Determine the [x, y] coordinate at the center of the cell enclosing the given text.  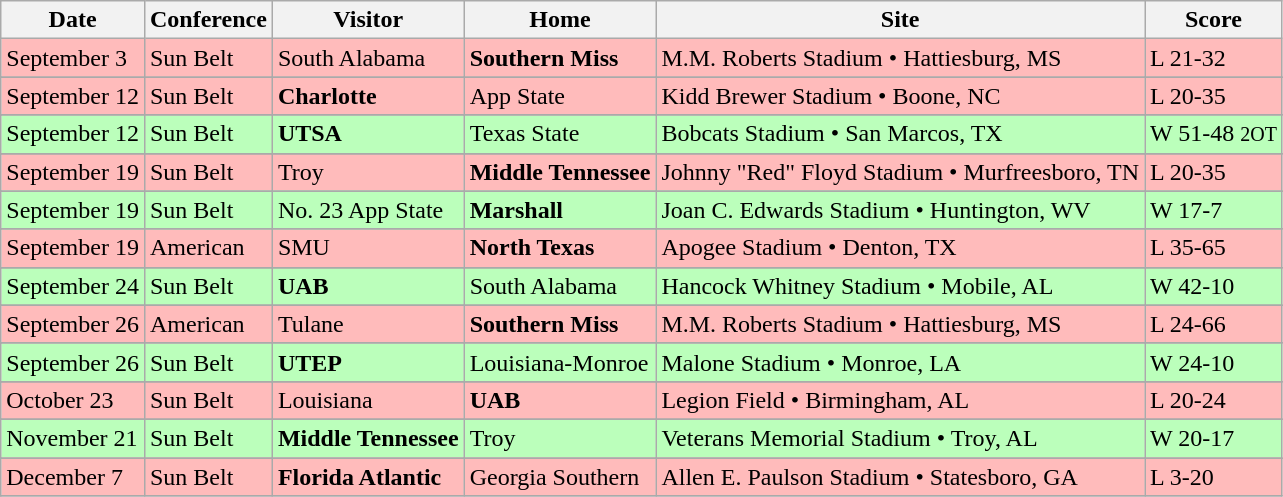
September 3 [73, 58]
L 20-24 [1213, 400]
Louisiana [368, 400]
W 20-17 [1213, 438]
L 21-32 [1213, 58]
Apogee Stadium • Denton, TX [900, 248]
Hancock Whitney Stadium • Mobile, AL [900, 286]
L 3-20 [1213, 477]
Georgia Southern [560, 477]
App State [560, 96]
Conference [208, 20]
W 42-10 [1213, 286]
W 17-7 [1213, 210]
December 7 [73, 477]
Joan C. Edwards Stadium • Huntington, WV [900, 210]
Allen E. Paulson Stadium • Statesboro, GA [900, 477]
Veterans Memorial Stadium • Troy, AL [900, 438]
Bobcats Stadium • San Marcos, TX [900, 134]
Charlotte [368, 96]
SMU [368, 248]
Kidd Brewer Stadium • Boone, NC [900, 96]
Malone Stadium • Monroe, LA [900, 362]
L 24-66 [1213, 324]
October 23 [73, 400]
UTSA [368, 134]
Florida Atlantic [368, 477]
September 24 [73, 286]
Site [900, 20]
Date [73, 20]
Texas State [560, 134]
November 21 [73, 438]
Home [560, 20]
W 51-48 2OT [1213, 134]
Score [1213, 20]
L 35-65 [1213, 248]
No. 23 App State [368, 210]
Marshall [560, 210]
UTEP [368, 362]
Visitor [368, 20]
Johnny "Red" Floyd Stadium • Murfreesboro, TN [900, 172]
North Texas [560, 248]
Legion Field • Birmingham, AL [900, 400]
Tulane [368, 324]
W 24-10 [1213, 362]
Louisiana-Monroe [560, 362]
